Find where the given text appears and provide that cell's center as (X, Y) coordinate. 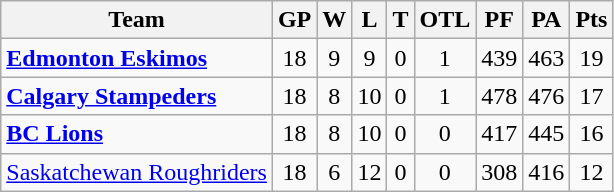
W (334, 20)
Team (137, 20)
PF (500, 20)
308 (500, 172)
463 (546, 58)
BC Lions (137, 134)
439 (500, 58)
OTL (445, 20)
PA (546, 20)
6 (334, 172)
L (370, 20)
478 (500, 96)
445 (546, 134)
417 (500, 134)
Edmonton Eskimos (137, 58)
Calgary Stampeders (137, 96)
GP (294, 20)
Saskatchewan Roughriders (137, 172)
476 (546, 96)
16 (592, 134)
T (400, 20)
416 (546, 172)
19 (592, 58)
Pts (592, 20)
17 (592, 96)
